Return [X, Y] of the center of cell containing provided text 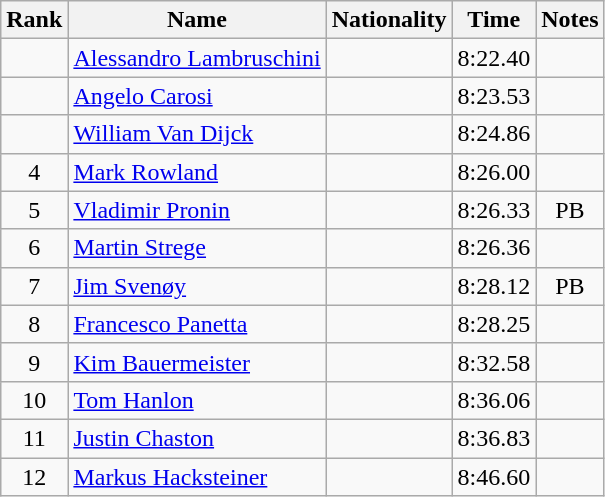
7 [34, 286]
4 [34, 172]
Rank [34, 20]
Alessandro Lambruschini [197, 58]
Notes [570, 20]
Tom Hanlon [197, 400]
8:23.53 [494, 96]
Time [494, 20]
8:26.00 [494, 172]
Angelo Carosi [197, 96]
8 [34, 324]
Name [197, 20]
6 [34, 248]
William Van Dijck [197, 134]
Justin Chaston [197, 438]
8:28.12 [494, 286]
Mark Rowland [197, 172]
Markus Hacksteiner [197, 477]
Jim Svenøy [197, 286]
8:22.40 [494, 58]
9 [34, 362]
11 [34, 438]
8:28.25 [494, 324]
Nationality [389, 20]
8:46.60 [494, 477]
12 [34, 477]
8:26.33 [494, 210]
5 [34, 210]
Francesco Panetta [197, 324]
Kim Bauermeister [197, 362]
8:26.36 [494, 248]
8:36.06 [494, 400]
10 [34, 400]
Vladimir Pronin [197, 210]
8:24.86 [494, 134]
Martin Strege [197, 248]
8:32.58 [494, 362]
8:36.83 [494, 438]
